For the text-containing cell, return its midpoint in [x, y] coordinate format. 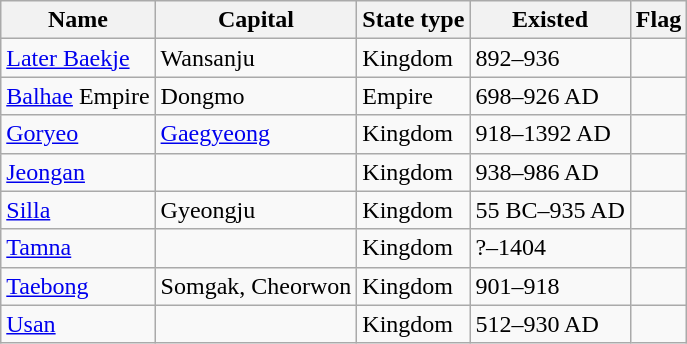
Gyeongju [256, 210]
Goryeo [78, 134]
Later Baekje [78, 58]
Wansanju [256, 58]
698–926 AD [550, 96]
?–1404 [550, 248]
Usan [78, 324]
State type [414, 20]
Silla [78, 210]
55 BC–935 AD [550, 210]
Somgak, Cheorwon [256, 286]
892–936 [550, 58]
Dongmo [256, 96]
Tamna [78, 248]
Name [78, 20]
938–986 AD [550, 172]
Gaegyeong [256, 134]
901–918 [550, 286]
918–1392 AD [550, 134]
Taebong [78, 286]
Existed [550, 20]
Balhae Empire [78, 96]
512–930 AD [550, 324]
Capital [256, 20]
Flag [658, 20]
Jeongan [78, 172]
Empire [414, 96]
